Scan for the cell matching the given text and deliver its [X, Y] coordinate at center. 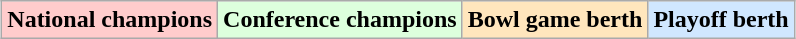
Bowl game berth [555, 20]
National champions [110, 20]
Conference champions [340, 20]
Playoff berth [721, 20]
